Capture the cell that displays the provided text and extract its (X, Y) central coordinate. 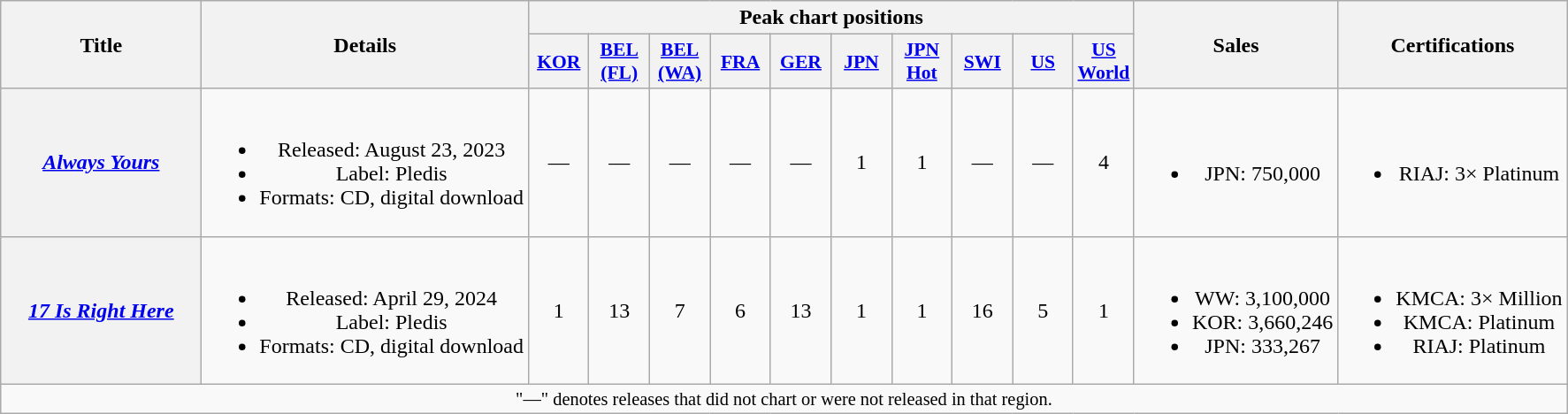
SWI (983, 62)
Title (101, 44)
Always Yours (101, 163)
Details (365, 44)
Certifications (1452, 44)
Peak chart positions (831, 18)
RIAJ: 3× Platinum (1452, 163)
5 (1043, 310)
4 (1104, 163)
KOR (559, 62)
JPN (861, 62)
GER (800, 62)
USWorld (1104, 62)
7 (679, 310)
US (1043, 62)
JPNHot (922, 62)
BEL(WA) (679, 62)
17 Is Right Here (101, 310)
Released: August 23, 2023Label: PledisFormats: CD, digital download (365, 163)
Sales (1235, 44)
"—" denotes releases that did not chart or were not released in that region. (784, 399)
Released: April 29, 2024Label: PledisFormats: CD, digital download (365, 310)
BEL(FL) (619, 62)
KMCA: 3× MillionKMCA: Platinum RIAJ: Platinum (1452, 310)
FRA (740, 62)
6 (740, 310)
16 (983, 310)
WW: 3,100,000KOR: 3,660,246JPN: 333,267 (1235, 310)
JPN: 750,000 (1235, 163)
